Return (X, Y) of the center of cell containing provided text 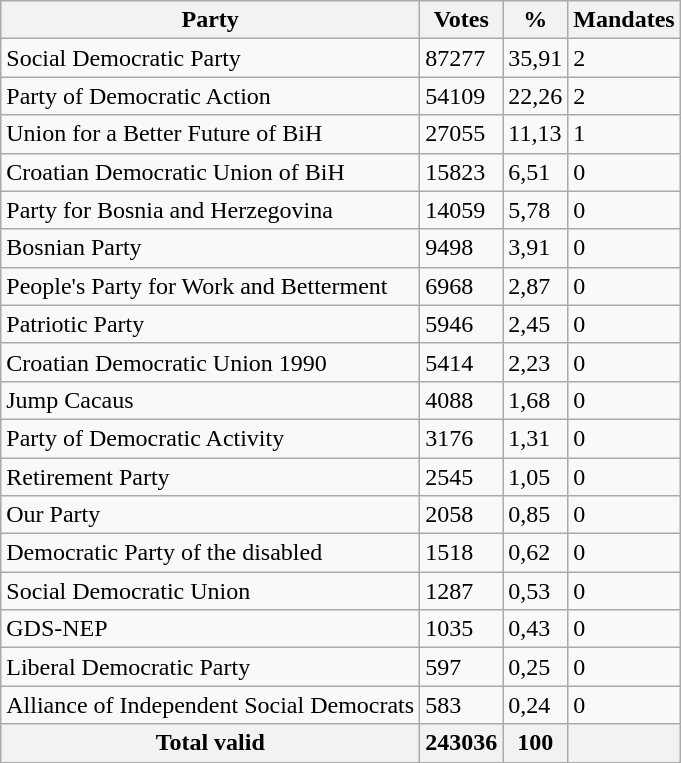
0,24 (536, 705)
0,53 (536, 591)
Alliance of Independent Social Democrats (210, 705)
Jump Cacaus (210, 400)
1 (624, 134)
5946 (462, 324)
Social Democratic Union (210, 591)
Retirement Party (210, 477)
1,05 (536, 477)
2,45 (536, 324)
5,78 (536, 210)
87277 (462, 58)
Party of Democratic Action (210, 96)
2,87 (536, 286)
597 (462, 667)
Democratic Party of the disabled (210, 553)
3176 (462, 438)
243036 (462, 743)
1035 (462, 629)
583 (462, 705)
100 (536, 743)
27055 (462, 134)
1,68 (536, 400)
22,26 (536, 96)
14059 (462, 210)
9498 (462, 248)
Mandates (624, 20)
Bosnian Party (210, 248)
1518 (462, 553)
1287 (462, 591)
Our Party (210, 515)
0,25 (536, 667)
2545 (462, 477)
15823 (462, 172)
4088 (462, 400)
5414 (462, 362)
Croatian Democratic Union 1990 (210, 362)
GDS-NEP (210, 629)
Liberal Democratic Party (210, 667)
11,13 (536, 134)
Party (210, 20)
1,31 (536, 438)
2,23 (536, 362)
Union for a Better Future of BiH (210, 134)
% (536, 20)
0,85 (536, 515)
35,91 (536, 58)
6,51 (536, 172)
0,43 (536, 629)
2058 (462, 515)
0,62 (536, 553)
People's Party for Work and Betterment (210, 286)
6968 (462, 286)
Patriotic Party (210, 324)
3,91 (536, 248)
Party for Bosnia and Herzegovina (210, 210)
Party of Democratic Activity (210, 438)
Votes (462, 20)
Social Democratic Party (210, 58)
Total valid (210, 743)
Croatian Democratic Union of BiH (210, 172)
54109 (462, 96)
